Search for the cell housing the specified text and yield its (X, Y) center coordinate. 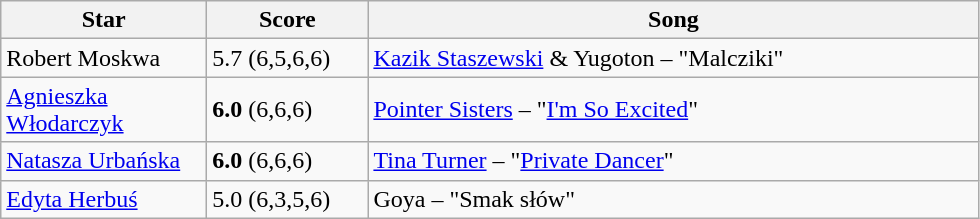
5.0 (6,3,5,6) (288, 199)
Goya – "Smak słów" (674, 199)
Agnieszka Włodarczyk (104, 110)
Score (288, 20)
Pointer Sisters – "I'm So Excited" (674, 110)
Song (674, 20)
Natasza Urbańska (104, 161)
Edyta Herbuś (104, 199)
Star (104, 20)
5.7 (6,5,6,6) (288, 58)
Tina Turner – "Private Dancer" (674, 161)
Robert Moskwa (104, 58)
Kazik Staszewski & Yugoton – "Malcziki" (674, 58)
